Extract the [X, Y] coordinate from the center of the cell holding the provided text.  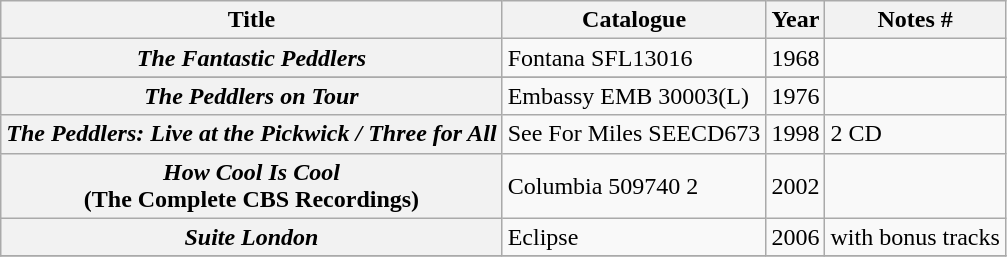
1998 [796, 134]
with bonus tracks [915, 237]
2002 [796, 186]
See For Miles SEECD673 [634, 134]
Eclipse [634, 237]
Catalogue [634, 20]
Year [796, 20]
Title [252, 20]
How Cool Is Cool(The Complete CBS Recordings) [252, 186]
The Peddlers on Tour [252, 96]
1976 [796, 96]
The Peddlers: Live at the Pickwick / Three for All [252, 134]
Suite London [252, 237]
Notes # [915, 20]
Embassy EMB 30003(L) [634, 96]
2006 [796, 237]
Columbia 509740 2 [634, 186]
1968 [796, 58]
2 CD [915, 134]
The Fantastic Peddlers [252, 58]
Fontana SFL13016 [634, 58]
